Determine the (x, y) coordinate at the center of the cell enclosing the given text.  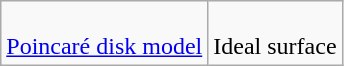
Ideal surface (275, 34)
Poincaré disk model (104, 34)
